For the text-containing cell, return its midpoint in (x, y) coordinate format. 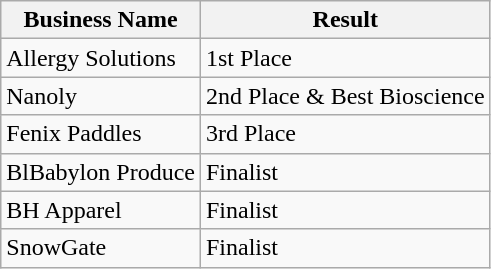
2nd Place & Best Bioscience (345, 96)
BH Apparel (101, 210)
Nanoly (101, 96)
Business Name (101, 20)
1st Place (345, 58)
3rd Place (345, 134)
Allergy Solutions (101, 58)
Result (345, 20)
BlBabylon Produce (101, 172)
Fenix Paddles (101, 134)
SnowGate (101, 248)
